Scan for the cell matching the given text and deliver its [X, Y] coordinate at center. 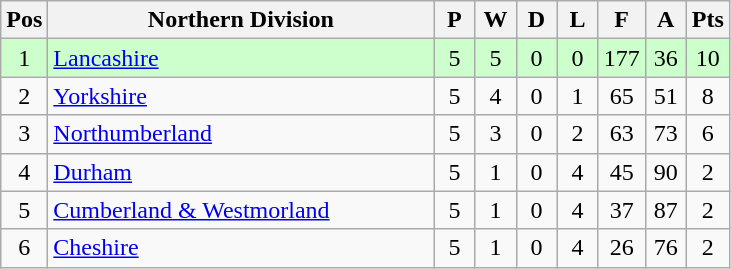
36 [666, 58]
Pts [708, 20]
A [666, 20]
90 [666, 172]
177 [622, 58]
Cumberland & Westmorland [241, 210]
Northern Division [241, 20]
37 [622, 210]
D [536, 20]
Durham [241, 172]
L [578, 20]
Northumberland [241, 134]
45 [622, 172]
87 [666, 210]
63 [622, 134]
F [622, 20]
65 [622, 96]
Pos [24, 20]
73 [666, 134]
Yorkshire [241, 96]
P [454, 20]
8 [708, 96]
10 [708, 58]
26 [622, 248]
Lancashire [241, 58]
W [496, 20]
Cheshire [241, 248]
51 [666, 96]
76 [666, 248]
